Locate the cell with the specified text and output its [X, Y] center coordinate. 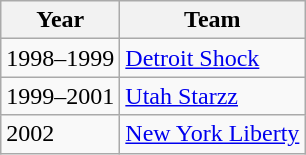
1999–2001 [60, 96]
Year [60, 20]
New York Liberty [212, 134]
Detroit Shock [212, 58]
Utah Starzz [212, 96]
1998–1999 [60, 58]
Team [212, 20]
2002 [60, 134]
